Detect which cell encompasses the target text, then output its [X, Y] center coordinate. 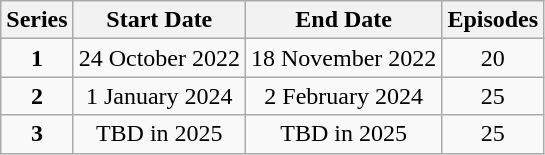
3 [37, 134]
24 October 2022 [159, 58]
1 January 2024 [159, 96]
End Date [343, 20]
18 November 2022 [343, 58]
2 [37, 96]
Start Date [159, 20]
20 [493, 58]
2 February 2024 [343, 96]
Series [37, 20]
Episodes [493, 20]
1 [37, 58]
